Provide the (x, y) coordinate of the cell's center where the given text is located.  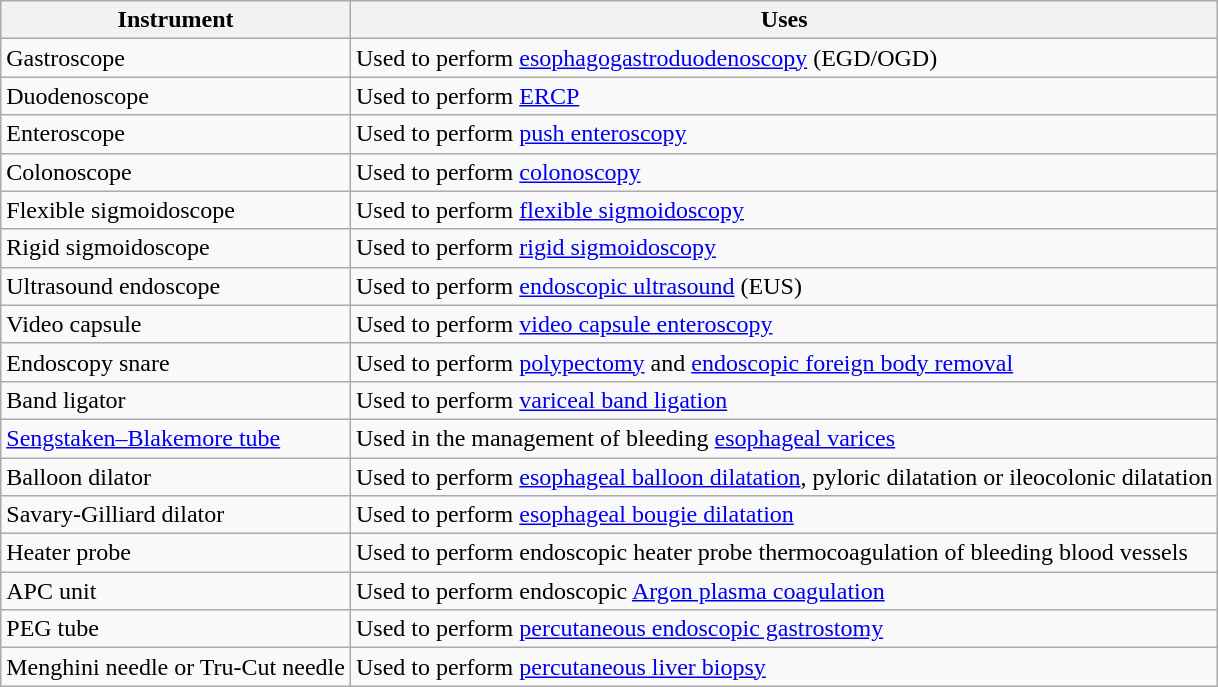
Gastroscope (176, 58)
Used to perform push enteroscopy (784, 134)
Used to perform endoscopic Argon plasma coagulation (784, 591)
Used to perform flexible sigmoidoscopy (784, 210)
Used to perform colonoscopy (784, 172)
Used to perform esophageal bougie dilatation (784, 515)
Colonoscope (176, 172)
Used to perform esophageal balloon dilatation, pyloric dilatation or ileocolonic dilatation (784, 477)
Used in the management of bleeding esophageal varices (784, 438)
Used to perform rigid sigmoidoscopy (784, 248)
Balloon dilator (176, 477)
Used to perform video capsule enteroscopy (784, 324)
APC unit (176, 591)
Band ligator (176, 400)
Instrument (176, 20)
Duodenoscope (176, 96)
Video capsule (176, 324)
Heater probe (176, 553)
Enteroscope (176, 134)
Used to perform variceal band ligation (784, 400)
Menghini needle or Tru-Cut needle (176, 667)
Used to perform polypectomy and endoscopic foreign body removal (784, 362)
Endoscopy snare (176, 362)
Used to perform esophagogastroduodenoscopy (EGD/OGD) (784, 58)
Used to perform endoscopic heater probe thermocoagulation of bleeding blood vessels (784, 553)
Flexible sigmoidoscope (176, 210)
Used to perform percutaneous endoscopic gastrostomy (784, 629)
Used to perform ERCP (784, 96)
Ultrasound endoscope (176, 286)
Sengstaken–Blakemore tube (176, 438)
Savary-Gilliard dilator (176, 515)
Used to perform percutaneous liver biopsy (784, 667)
Rigid sigmoidoscope (176, 248)
PEG tube (176, 629)
Used to perform endoscopic ultrasound (EUS) (784, 286)
Uses (784, 20)
